Return the (x, y) coordinate for the center point of the cell that contains the specified text.  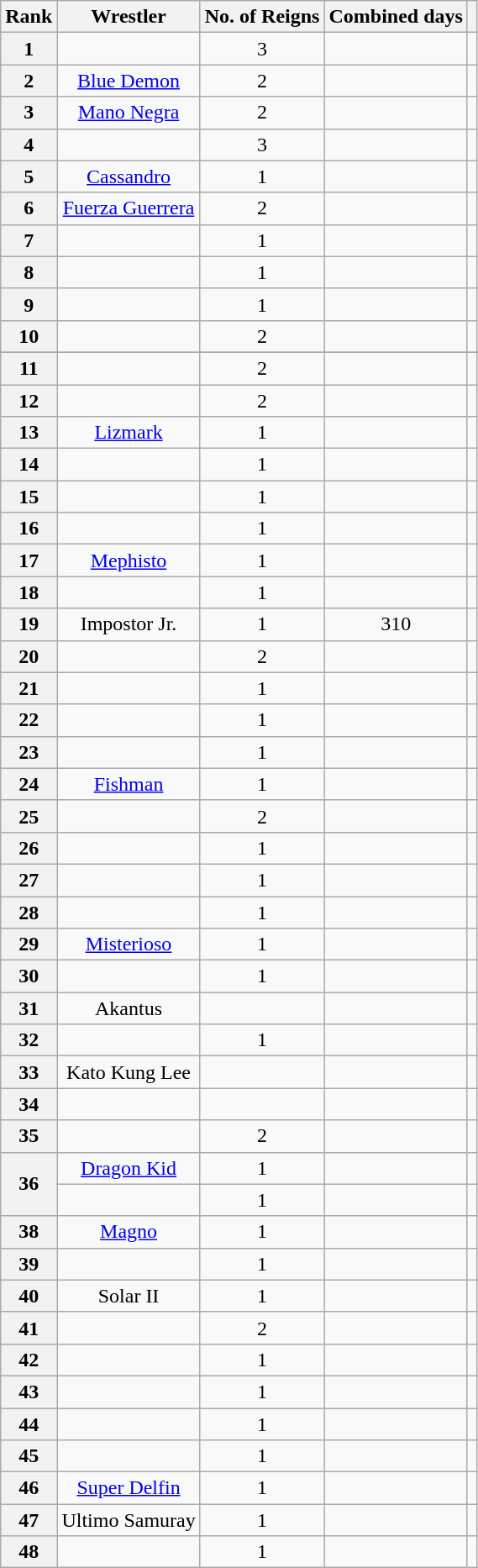
Dragon Kid (129, 1168)
33 (29, 1072)
Kato Kung Lee (129, 1072)
47 (29, 1520)
22 (29, 720)
No. of Reigns (262, 17)
42 (29, 1360)
29 (29, 944)
13 (29, 433)
Misterioso (129, 944)
43 (29, 1392)
Solar II (129, 1296)
Mano Negra (129, 113)
38 (29, 1232)
5 (29, 176)
Blue Demon (129, 81)
Fuerza Guerrera (129, 208)
36 (29, 1184)
18 (29, 592)
16 (29, 529)
17 (29, 560)
34 (29, 1104)
14 (29, 465)
12 (29, 401)
Lizmark (129, 433)
Fishman (129, 784)
Magno (129, 1232)
31 (29, 1008)
Rank (29, 17)
9 (29, 304)
19 (29, 624)
23 (29, 752)
41 (29, 1328)
45 (29, 1456)
10 (29, 336)
25 (29, 816)
310 (396, 624)
15 (29, 497)
32 (29, 1040)
Akantus (129, 1008)
24 (29, 784)
35 (29, 1136)
Combined days (396, 17)
6 (29, 208)
20 (29, 656)
8 (29, 272)
Wrestler (129, 17)
Cassandro (129, 176)
11 (29, 368)
4 (29, 145)
48 (29, 1552)
46 (29, 1488)
40 (29, 1296)
7 (29, 240)
27 (29, 880)
28 (29, 912)
26 (29, 848)
Ultimo Samuray (129, 1520)
44 (29, 1424)
21 (29, 688)
Impostor Jr. (129, 624)
Super Delfin (129, 1488)
39 (29, 1264)
Mephisto (129, 560)
30 (29, 976)
